Detect which cell encompasses the target text, then output its (x, y) center coordinate. 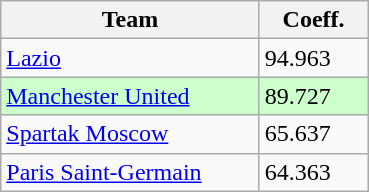
Coeff. (314, 20)
Spartak Moscow (130, 134)
64.363 (314, 172)
Paris Saint-Germain (130, 172)
Team (130, 20)
89.727 (314, 96)
Manchester United (130, 96)
65.637 (314, 134)
94.963 (314, 58)
Lazio (130, 58)
